Find where the given text appears and provide that cell's center as [X, Y] coordinate. 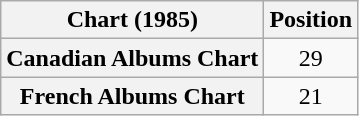
21 [311, 96]
Canadian Albums Chart [132, 58]
French Albums Chart [132, 96]
Chart (1985) [132, 20]
29 [311, 58]
Position [311, 20]
